Scan for the cell matching the given text and deliver its [x, y] coordinate at center. 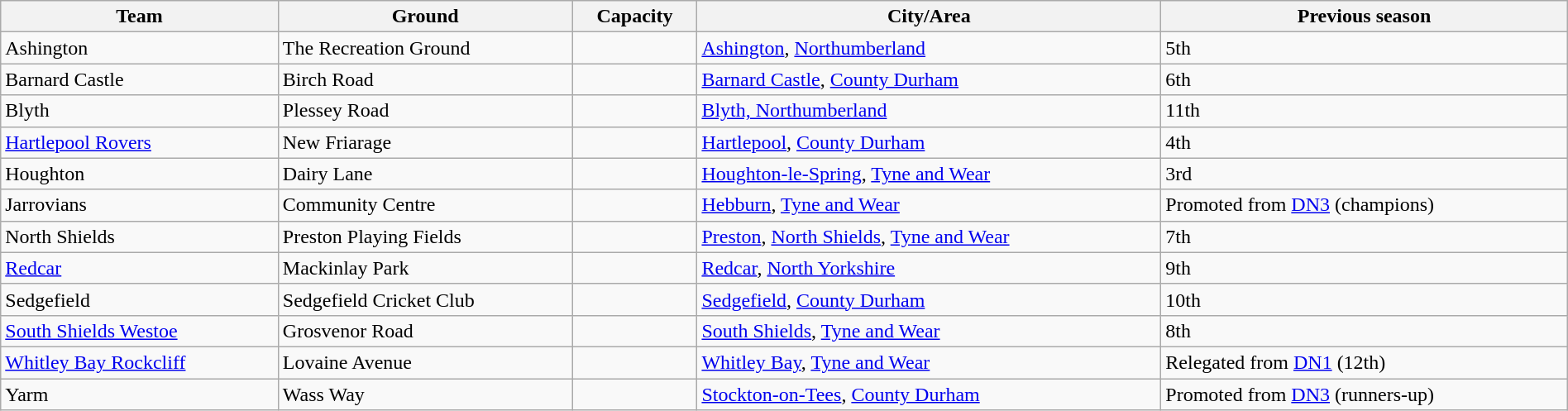
The Recreation Ground [425, 48]
Preston Playing Fields [425, 237]
Whitley Bay Rockcliff [140, 362]
Yarm [140, 394]
Ashington, Northumberland [930, 48]
Community Centre [425, 205]
Birch Road [425, 79]
Hartlepool Rovers [140, 142]
Sedgefield Cricket Club [425, 299]
Ground [425, 17]
Dairy Lane [425, 174]
Grosvenor Road [425, 331]
Wass Way [425, 394]
Houghton-le-Spring, Tyne and Wear [930, 174]
Whitley Bay, Tyne and Wear [930, 362]
Blyth, Northumberland [930, 111]
Hartlepool, County Durham [930, 142]
Previous season [1365, 17]
Lovaine Avenue [425, 362]
11th [1365, 111]
Hebburn, Tyne and Wear [930, 205]
Capacity [635, 17]
Jarrovians [140, 205]
City/Area [930, 17]
7th [1365, 237]
Relegated from DN1 (12th) [1365, 362]
Barnard Castle [140, 79]
6th [1365, 79]
Team [140, 17]
Blyth [140, 111]
10th [1365, 299]
5th [1365, 48]
8th [1365, 331]
Ashington [140, 48]
Stockton-on-Tees, County Durham [930, 394]
Plessey Road [425, 111]
Promoted from DN3 (runners-up) [1365, 394]
Redcar, North Yorkshire [930, 268]
Promoted from DN3 (champions) [1365, 205]
Redcar [140, 268]
Sedgefield, County Durham [930, 299]
South Shields Westoe [140, 331]
Preston, North Shields, Tyne and Wear [930, 237]
South Shields, Tyne and Wear [930, 331]
Barnard Castle, County Durham [930, 79]
Sedgefield [140, 299]
4th [1365, 142]
North Shields [140, 237]
3rd [1365, 174]
Mackinlay Park [425, 268]
Houghton [140, 174]
New Friarage [425, 142]
9th [1365, 268]
